Provide the (x, y) coordinate of the cell's center where the given text is located.  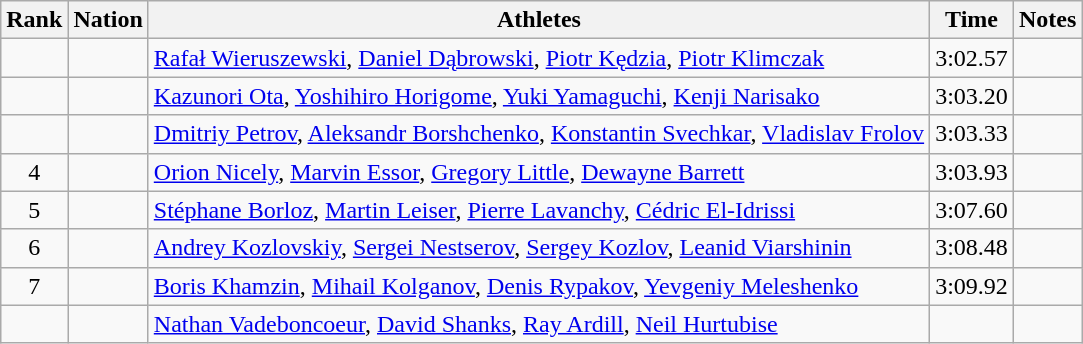
Nation (108, 20)
Notes (1047, 20)
3:09.92 (972, 286)
7 (34, 286)
3:08.48 (972, 248)
Boris Khamzin, Mihail Kolganov, Denis Rypakov, Yevgeniy Meleshenko (538, 286)
6 (34, 248)
Rafał Wieruszewski, Daniel Dąbrowski, Piotr Kędzia, Piotr Klimczak (538, 58)
Andrey Kozlovskiy, Sergei Nestserov, Sergey Kozlov, Leanid Viarshinin (538, 248)
Time (972, 20)
3:03.20 (972, 96)
Nathan Vadeboncoeur, David Shanks, Ray Ardill, Neil Hurtubise (538, 324)
3:03.33 (972, 134)
Stéphane Borloz, Martin Leiser, Pierre Lavanchy, Cédric El-Idrissi (538, 210)
5 (34, 210)
Orion Nicely, Marvin Essor, Gregory Little, Dewayne Barrett (538, 172)
Rank (34, 20)
Dmitriy Petrov, Aleksandr Borshchenko, Konstantin Svechkar, Vladislav Frolov (538, 134)
Athletes (538, 20)
3:07.60 (972, 210)
3:02.57 (972, 58)
3:03.93 (972, 172)
4 (34, 172)
Kazunori Ota, Yoshihiro Horigome, Yuki Yamaguchi, Kenji Narisako (538, 96)
